Extract the [x, y] coordinate from the center of the cell holding the provided text.  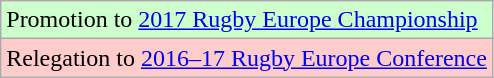
Relegation to 2016–17 Rugby Europe Conference [247, 58]
Promotion to 2017 Rugby Europe Championship [247, 20]
